Detect which cell encompasses the target text, then output its [x, y] center coordinate. 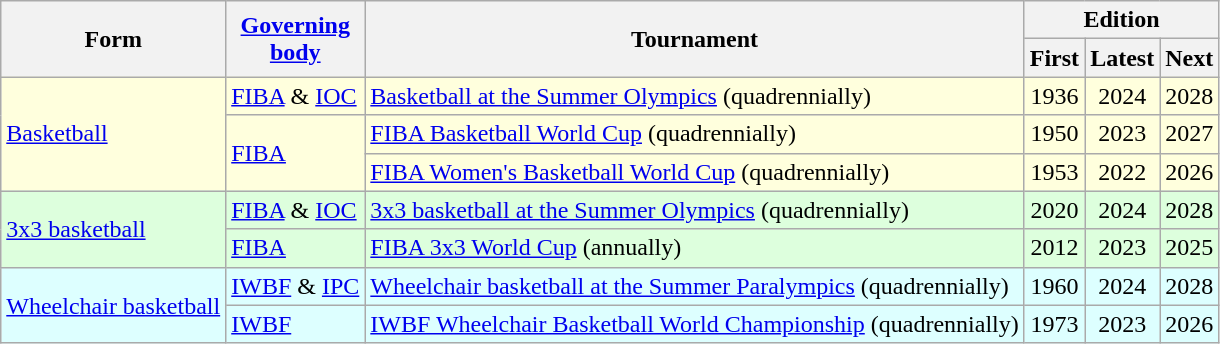
2020 [1054, 210]
2012 [1054, 248]
2025 [1190, 248]
1936 [1054, 96]
1973 [1054, 324]
Tournament [694, 39]
Wheelchair basketball [114, 305]
1953 [1054, 172]
Form [114, 39]
2022 [1122, 172]
IWBF Wheelchair Basketball World Championship (quadrennially) [694, 324]
IWBF & IPC [296, 286]
FIBA Women's Basketball World Cup (quadrennially) [694, 172]
2027 [1190, 134]
Basketball at the Summer Olympics (quadrennially) [694, 96]
3x3 basketball at the Summer Olympics (quadrennially) [694, 210]
Latest [1122, 58]
Edition [1121, 20]
Basketball [114, 134]
Wheelchair basketball at the Summer Paralympics (quadrennially) [694, 286]
Governingbody [296, 39]
First [1054, 58]
IWBF [296, 324]
Next [1190, 58]
1950 [1054, 134]
FIBA Basketball World Cup (quadrennially) [694, 134]
3x3 basketball [114, 229]
1960 [1054, 286]
FIBA 3x3 World Cup (annually) [694, 248]
